Locate the cell with the specified text and output its [x, y] center coordinate. 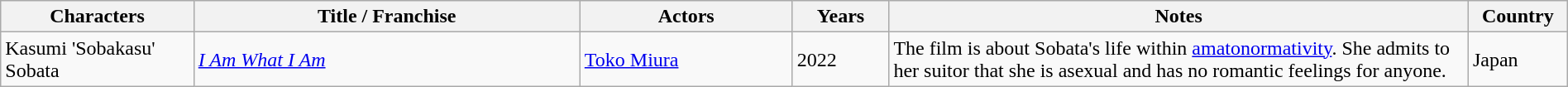
Kasumi 'Sobakasu' Sobata [98, 60]
I Am What I Am [387, 60]
Notes [1179, 17]
Title / Franchise [387, 17]
Years [840, 17]
Japan [1518, 60]
Actors [686, 17]
Country [1518, 17]
Toko Miura [686, 60]
Characters [98, 17]
The film is about Sobata's life within amatonormativity. She admits to her suitor that she is asexual and has no romantic feelings for anyone. [1179, 60]
2022 [840, 60]
